Locate the cell with the specified text and output its [x, y] center coordinate. 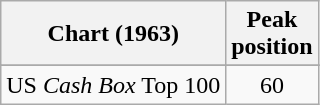
Peakposition [272, 34]
US Cash Box Top 100 [114, 85]
Chart (1963) [114, 34]
60 [272, 85]
